Return (X, Y) of the center of cell containing provided text 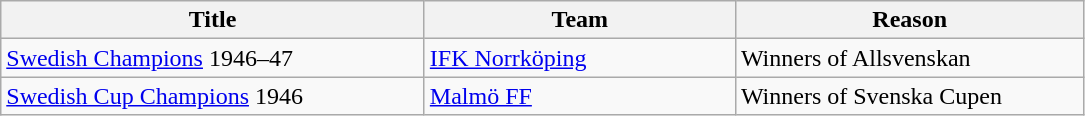
Winners of Svenska Cupen (910, 96)
Team (580, 20)
IFK Norrköping (580, 58)
Malmö FF (580, 96)
Swedish Cup Champions 1946 (213, 96)
Swedish Champions 1946–47 (213, 58)
Title (213, 20)
Reason (910, 20)
Winners of Allsvenskan (910, 58)
